From the cell containing the given text, extract its center point as [X, Y] coordinate. 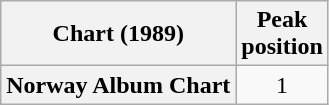
Chart (1989) [118, 34]
Norway Album Chart [118, 85]
Peakposition [282, 34]
1 [282, 85]
